Return (X, Y) of the center of cell containing provided text 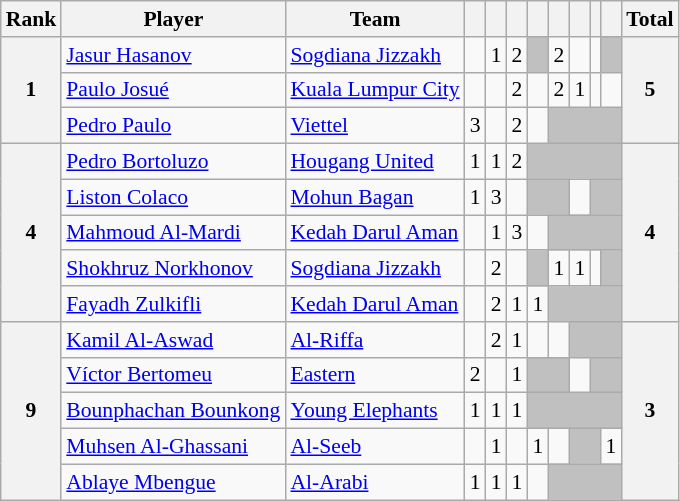
Mahmoud Al-Mardi (173, 233)
Total (650, 19)
Al-Seeb (374, 447)
5 (650, 90)
Bounphachan Bounkong (173, 411)
Team (374, 19)
Young Elephants (374, 411)
Mohun Bagan (374, 197)
Liston Colaco (173, 197)
Pedro Paulo (173, 126)
Rank (32, 19)
Ablaye Mbengue (173, 482)
Player (173, 19)
Eastern (374, 375)
9 (32, 411)
Al-Arabi (374, 482)
Al-Riffa (374, 340)
Pedro Bortoluzo (173, 162)
Víctor Bertomeu (173, 375)
Kuala Lumpur City (374, 90)
Viettel (374, 126)
Hougang United (374, 162)
Jasur Hasanov (173, 55)
Fayadh Zulkifli (173, 304)
Shokhruz Norkhonov (173, 269)
Paulo Josué (173, 90)
Kamil Al-Aswad (173, 340)
Muhsen Al-Ghassani (173, 447)
